From the cell containing the given text, extract its center point as [X, Y] coordinate. 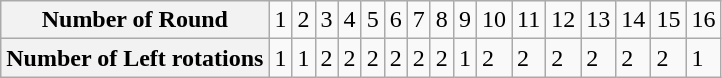
Number of Round [135, 20]
14 [634, 20]
9 [464, 20]
13 [598, 20]
12 [564, 20]
10 [494, 20]
16 [704, 20]
6 [396, 20]
7 [418, 20]
11 [529, 20]
4 [350, 20]
8 [442, 20]
Number of Left rotations [135, 58]
5 [372, 20]
15 [668, 20]
3 [326, 20]
